Search for the cell housing the specified text and yield its [X, Y] center coordinate. 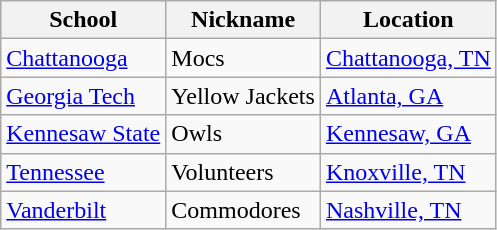
Kennesaw State [84, 134]
Chattanooga [84, 58]
Kennesaw, GA [408, 134]
Commodores [244, 210]
Knoxville, TN [408, 172]
Volunteers [244, 172]
School [84, 20]
Location [408, 20]
Owls [244, 134]
Chattanooga, TN [408, 58]
Georgia Tech [84, 96]
Vanderbilt [84, 210]
Nashville, TN [408, 210]
Tennessee [84, 172]
Mocs [244, 58]
Yellow Jackets [244, 96]
Atlanta, GA [408, 96]
Nickname [244, 20]
